Find where the given text appears and provide that cell's center as [x, y] coordinate. 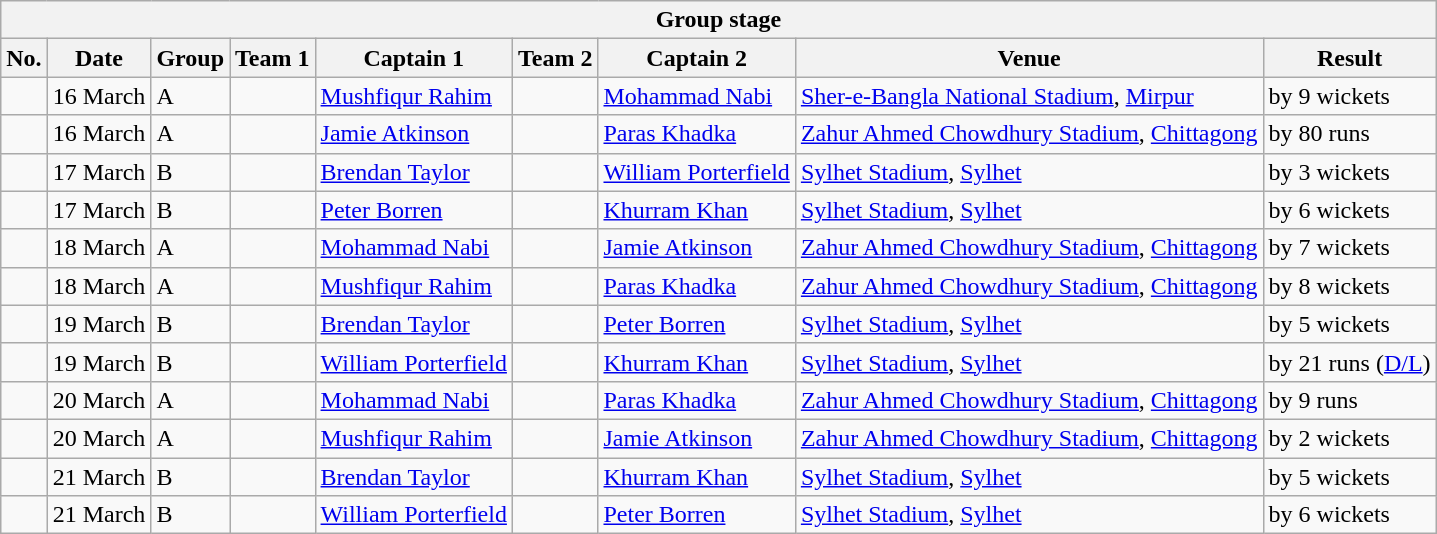
by 7 wickets [1350, 248]
Team 1 [273, 58]
by 21 runs (D/L) [1350, 362]
Venue [1029, 58]
by 9 wickets [1350, 96]
Date [99, 58]
by 3 wickets [1350, 172]
Group [190, 58]
Result [1350, 58]
by 9 runs [1350, 400]
by 8 wickets [1350, 286]
by 80 runs [1350, 134]
Group stage [718, 20]
No. [24, 58]
Captain 1 [414, 58]
by 2 wickets [1350, 438]
Captain 2 [696, 58]
Team 2 [555, 58]
Sher-e-Bangla National Stadium, Mirpur [1029, 96]
